For the text-containing cell, return its midpoint in [x, y] coordinate format. 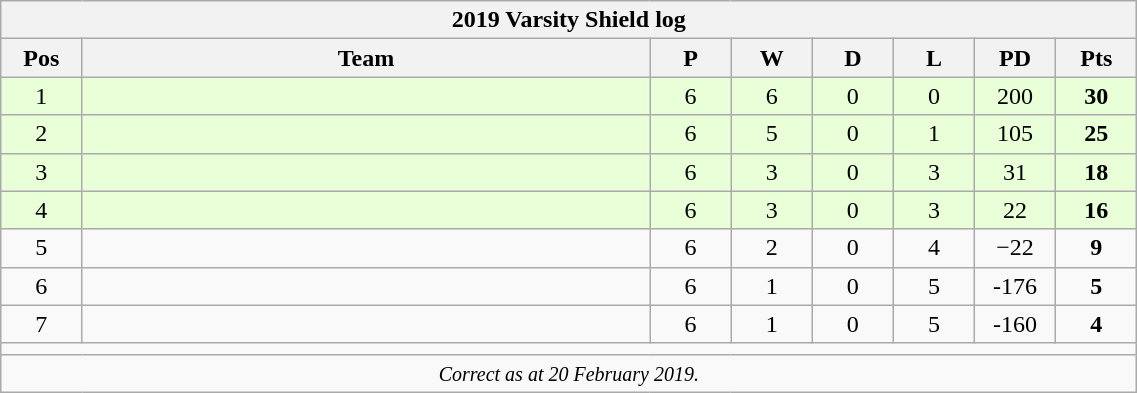
2019 Varsity Shield log [569, 20]
Pos [42, 58]
31 [1016, 172]
22 [1016, 210]
-176 [1016, 286]
W [772, 58]
L [934, 58]
Pts [1096, 58]
30 [1096, 96]
7 [42, 324]
-160 [1016, 324]
9 [1096, 248]
18 [1096, 172]
Team [366, 58]
−22 [1016, 248]
105 [1016, 134]
P [690, 58]
200 [1016, 96]
Correct as at 20 February 2019. [569, 373]
16 [1096, 210]
PD [1016, 58]
25 [1096, 134]
D [852, 58]
